Return [x, y] of the center of cell containing provided text 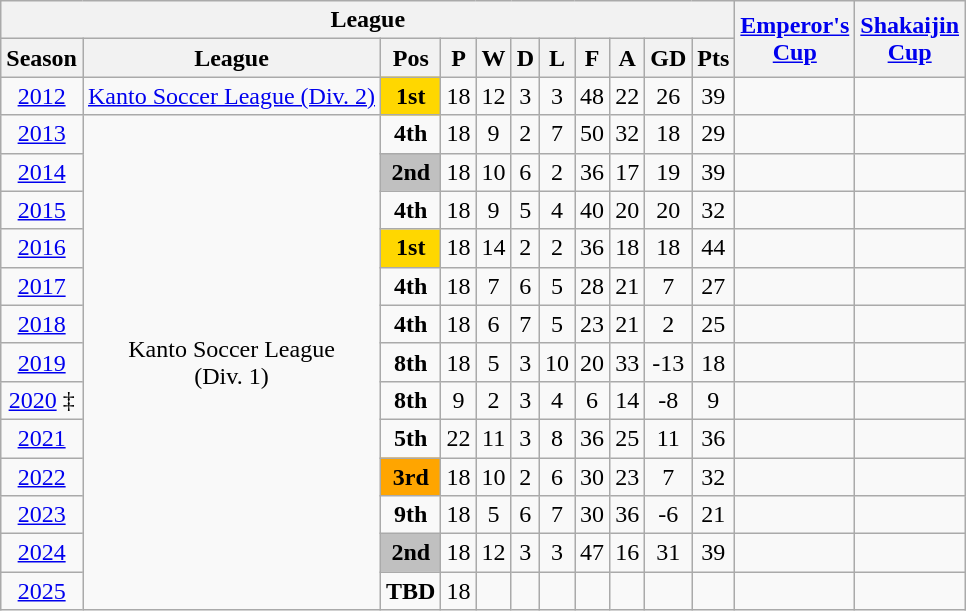
Kanto Soccer League(Div. 1) [231, 362]
28 [592, 286]
P [458, 58]
Pos [411, 58]
D [525, 58]
2014 [42, 172]
8 [558, 438]
33 [628, 362]
2019 [42, 362]
Shakaijin Cup [910, 39]
19 [668, 172]
TBD [411, 591]
F [592, 58]
Season [42, 58]
3rd [411, 477]
GD [668, 58]
48 [592, 96]
2020 ‡ [42, 400]
-13 [668, 362]
5th [411, 438]
44 [714, 248]
-8 [668, 400]
-6 [668, 515]
Kanto Soccer League (Div. 2) [231, 96]
17 [628, 172]
2013 [42, 134]
16 [628, 553]
2021 [42, 438]
2016 [42, 248]
2022 [42, 477]
W [494, 58]
2018 [42, 324]
2017 [42, 286]
2025 [42, 591]
40 [592, 210]
A [628, 58]
Emperor'sCup [795, 39]
27 [714, 286]
L [558, 58]
9th [411, 515]
2024 [42, 553]
29 [714, 134]
2023 [42, 515]
2012 [42, 96]
2015 [42, 210]
26 [668, 96]
47 [592, 553]
31 [668, 553]
Pts [714, 58]
50 [592, 134]
